Scan for the cell matching the given text and deliver its (X, Y) coordinate at center. 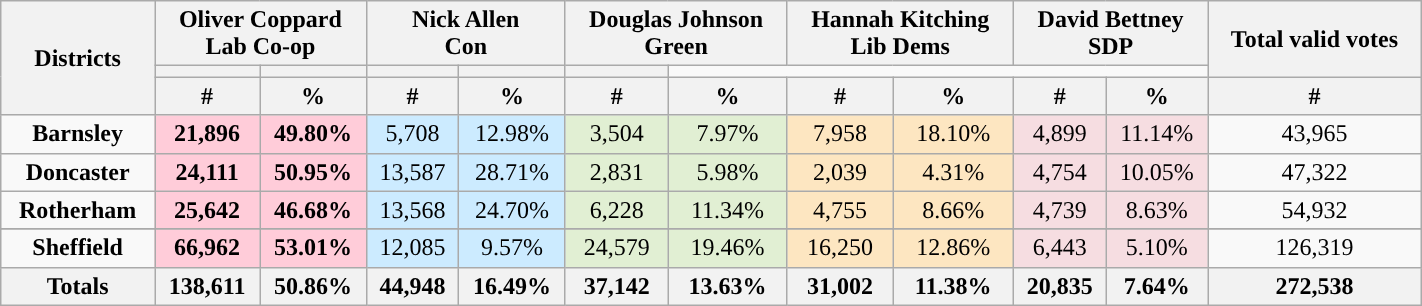
43,965 (1315, 134)
Total valid votes (1315, 39)
7,958 (840, 134)
13,587 (412, 172)
16,250 (840, 248)
Douglas JohnsonGreen (676, 34)
Rotherham (78, 210)
9.57% (512, 248)
4,739 (1059, 210)
11.34% (728, 210)
138,611 (208, 286)
12,085 (412, 248)
37,142 (616, 286)
Doncaster (78, 172)
12.98% (512, 134)
53.01% (314, 248)
46.68% (314, 210)
8.63% (1157, 210)
Nick AllenCon (466, 34)
4,899 (1059, 134)
Hannah KitchingLib Dems (900, 34)
5.98% (728, 172)
25,642 (208, 210)
4,755 (840, 210)
13.63% (728, 286)
50.95% (314, 172)
7.97% (728, 134)
5,708 (412, 134)
7.64% (1157, 286)
66,962 (208, 248)
3,504 (616, 134)
19.46% (728, 248)
6,443 (1059, 248)
49.80% (314, 134)
8.66% (954, 210)
Barnsley (78, 134)
126,319 (1315, 248)
21,896 (208, 134)
13,568 (412, 210)
31,002 (840, 286)
272,538 (1315, 286)
16.49% (512, 286)
Oliver CoppardLab Co-op (261, 34)
Districts (78, 58)
Totals (78, 286)
50.86% (314, 286)
2,039 (840, 172)
5.10% (1157, 248)
4.31% (954, 172)
12.86% (954, 248)
24,111 (208, 172)
28.71% (512, 172)
20,835 (1059, 286)
10.05% (1157, 172)
6,228 (616, 210)
54,932 (1315, 210)
11.38% (954, 286)
24.70% (512, 210)
44,948 (412, 286)
24,579 (616, 248)
David BettneySDP (1110, 34)
2,831 (616, 172)
Sheffield (78, 248)
11.14% (1157, 134)
47,322 (1315, 172)
4,754 (1059, 172)
18.10% (954, 134)
